Output the [X, Y] coordinate of the center of the cell containing the given text.  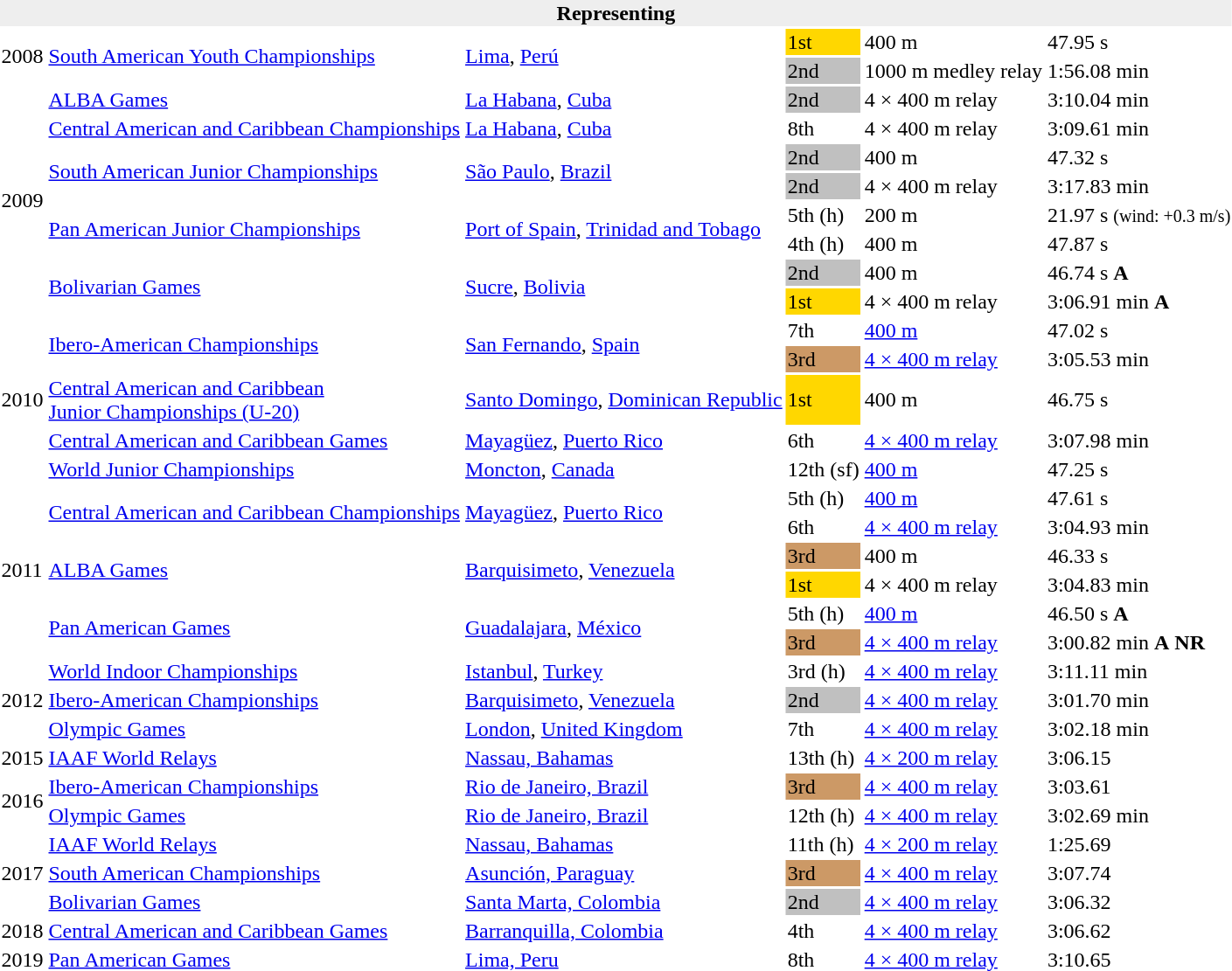
3:06.15 [1138, 758]
1:56.08 min [1138, 71]
3:07.98 min [1138, 440]
South American Junior Championships [254, 171]
São Paulo, Brazil [624, 171]
2009 [23, 201]
2018 [23, 931]
Santa Marta, Colombia [624, 902]
2016 [23, 801]
11th (h) [824, 844]
46.50 s A [1138, 614]
San Fernando, Spain [624, 344]
World Indoor Championships [254, 671]
2010 [23, 400]
3:02.69 min [1138, 815]
3:11.11 min [1138, 671]
3:02.18 min [1138, 729]
Santo Domingo, Dominican Republic [624, 400]
Asunción, Paraguay [624, 873]
3:09.61 min [1138, 128]
200 m [953, 215]
3rd (h) [824, 671]
Pan American Games [254, 628]
3:17.83 min [1138, 186]
London, United Kingdom [624, 729]
46.75 s [1138, 400]
12th (h) [824, 815]
Istanbul, Turkey [624, 671]
3:07.74 [1138, 873]
Central American and CaribbeanJunior Championships (U-20) [254, 400]
2015 [23, 758]
Guadalajara, México [624, 628]
2008 [23, 56]
13th (h) [824, 758]
3:01.70 min [1138, 700]
Lima, Perú [624, 56]
3:10.04 min [1138, 100]
3:06.32 [1138, 902]
4th [824, 931]
3:03.61 [1138, 787]
47.25 s [1138, 469]
South American Youth Championships [254, 56]
1:25.69 [1138, 844]
1000 m medley relay [953, 71]
Moncton, Canada [624, 469]
8th [824, 128]
2012 [23, 700]
Barranquilla, Colombia [624, 931]
2011 [23, 570]
3:00.82 min A NR [1138, 642]
Sucre, Bolivia [624, 287]
Port of Spain, Trinidad and Tobago [624, 229]
Pan American Junior Championships [254, 229]
46.74 s A [1138, 273]
3:06.62 [1138, 931]
47.87 s [1138, 244]
47.32 s [1138, 157]
2017 [23, 873]
Representing [616, 13]
47.02 s [1138, 330]
21.97 s (wind: +0.3 m/s) [1138, 215]
4th (h) [824, 244]
South American Championships [254, 873]
3:04.83 min [1138, 585]
3:06.91 min A [1138, 302]
12th (sf) [824, 469]
47.95 s [1138, 42]
World Junior Championships [254, 469]
46.33 s [1138, 556]
3:04.93 min [1138, 527]
47.61 s [1138, 498]
3:05.53 min [1138, 359]
